Pinpoint the cell where the given text exists, returning its (x, y) midpoint coordinate. 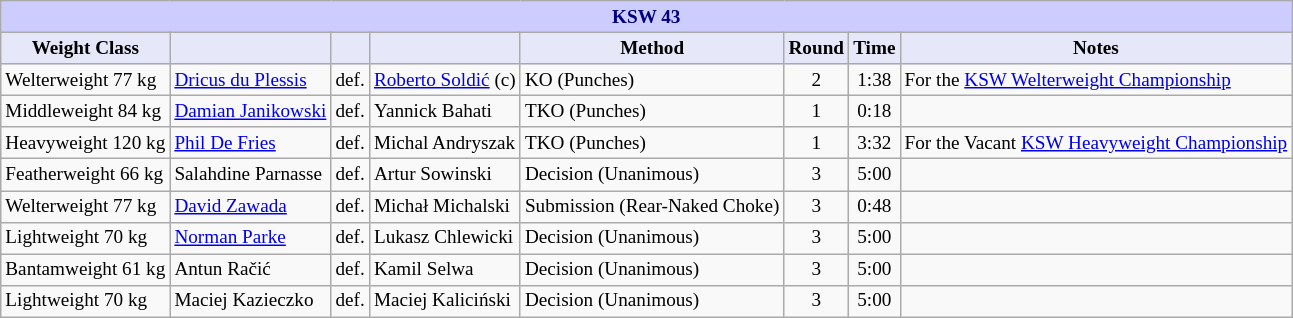
Michał Michalski (444, 206)
Bantamweight 61 kg (86, 270)
Weight Class (86, 48)
David Zawada (250, 206)
For the Vacant KSW Heavyweight Championship (1096, 143)
For the KSW Welterweight Championship (1096, 80)
Kamil Selwa (444, 270)
Submission (Rear-Naked Choke) (652, 206)
Featherweight 66 kg (86, 175)
Method (652, 48)
0:18 (874, 111)
Dricus du Plessis (250, 80)
2 (816, 80)
Damian Janikowski (250, 111)
Salahdine Parnasse (250, 175)
Michal Andryszak (444, 143)
Antun Račić (250, 270)
Norman Parke (250, 238)
0:48 (874, 206)
1:38 (874, 80)
Notes (1096, 48)
Heavyweight 120 kg (86, 143)
Roberto Soldić (c) (444, 80)
Maciej Kazieczko (250, 301)
Middleweight 84 kg (86, 111)
Lukasz Chlewicki (444, 238)
KO (Punches) (652, 80)
KSW 43 (646, 17)
Phil De Fries (250, 143)
Yannick Bahati (444, 111)
Maciej Kaliciński (444, 301)
Time (874, 48)
Artur Sowinski (444, 175)
3:32 (874, 143)
Round (816, 48)
